Pinpoint the cell where the given text exists, returning its (x, y) midpoint coordinate. 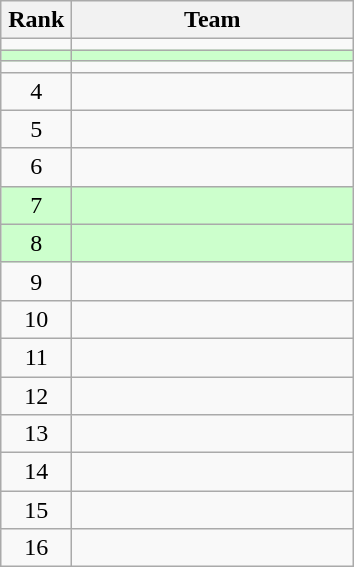
Rank (36, 20)
9 (36, 281)
8 (36, 243)
Team (212, 20)
12 (36, 395)
6 (36, 167)
10 (36, 319)
15 (36, 510)
14 (36, 472)
11 (36, 357)
16 (36, 548)
13 (36, 434)
4 (36, 91)
7 (36, 205)
5 (36, 129)
